For the text-containing cell, return its midpoint in [X, Y] coordinate format. 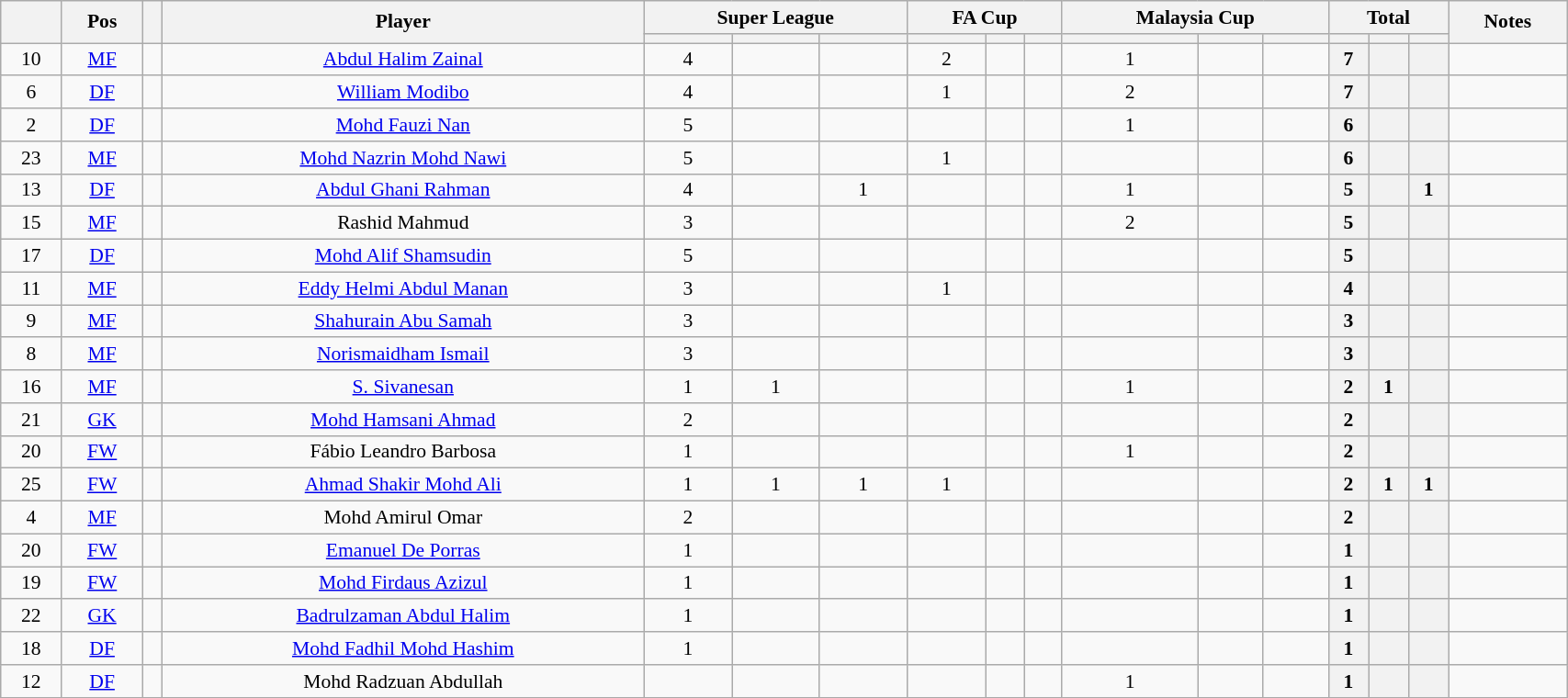
Fábio Leandro Barbosa [402, 452]
Mohd Fadhil Mohd Hashim [402, 648]
Eddy Helmi Abdul Manan [402, 288]
Notes [1508, 22]
Mohd Firdaus Azizul [402, 583]
Shahurain Abu Samah [402, 321]
Rashid Mahmud [402, 223]
Mohd Nazrin Mohd Nawi [402, 158]
10 [31, 60]
Total [1389, 17]
Super League [775, 17]
11 [31, 288]
16 [31, 387]
Abdul Halim Zainal [402, 60]
Emanuel De Porras [402, 550]
Malaysia Cup [1195, 17]
Pos [103, 22]
Mohd Hamsani Ahmad [402, 420]
21 [31, 420]
15 [31, 223]
William Modibo [402, 93]
23 [31, 158]
Player [402, 22]
13 [31, 190]
18 [31, 648]
22 [31, 616]
Abdul Ghani Rahman [402, 190]
19 [31, 583]
Mohd Fauzi Nan [402, 125]
Norismaidham Ismail [402, 355]
9 [31, 321]
Mohd Alif Shamsudin [402, 256]
S. Sivanesan [402, 387]
Ahmad Shakir Mohd Ali [402, 485]
8 [31, 355]
Mohd Amirul Omar [402, 518]
25 [31, 485]
Mohd Radzuan Abdullah [402, 681]
17 [31, 256]
12 [31, 681]
Badrulzaman Abdul Halim [402, 616]
FA Cup [985, 17]
